Capture the cell that displays the provided text and extract its (x, y) central coordinate. 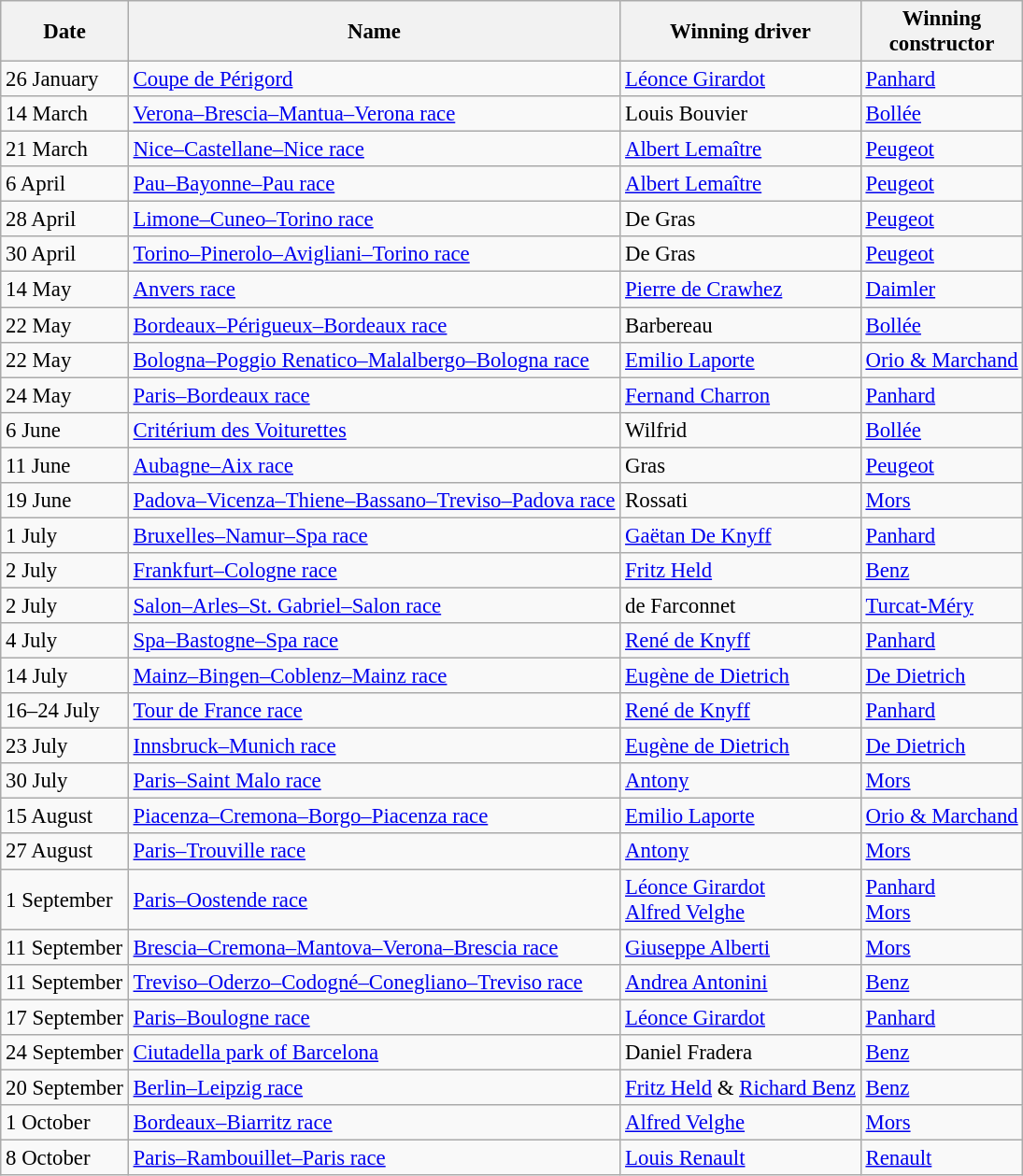
Alfred Velghe (740, 1123)
16–24 July (64, 711)
Limone–Cuneo–Torino race (374, 220)
Léonce Girardot Alfred Velghe (740, 899)
Paris–Boulogne race (374, 1017)
Gaëtan De Knyff (740, 535)
Spa–Bastogne–Spa race (374, 641)
Daniel Fradera (740, 1053)
Paris–Rambouillet–Paris race (374, 1157)
Torino–Pinerolo–Avigliani–Torino race (374, 255)
15 August (64, 816)
Padova–Vicenza–Thiene–Bassano–Treviso–Padova race (374, 501)
8 October (64, 1157)
11 June (64, 465)
Winning driver (740, 32)
28 April (64, 220)
30 April (64, 255)
Salon–Arles–St. Gabriel–Salon race (374, 605)
19 June (64, 501)
Piacenza–Cremona–Borgo–Piacenza race (374, 816)
Andrea Antonini (740, 982)
Turcat-Méry (942, 605)
Name (374, 32)
Tour de France race (374, 711)
Rossati (740, 501)
Paris–Saint Malo race (374, 781)
21 March (64, 149)
Louis Renault (740, 1157)
Paris–Oostende race (374, 899)
Fernand Charron (740, 395)
Coupe de Périgord (374, 79)
30 July (64, 781)
1 September (64, 899)
Aubagne–Aix race (374, 465)
Wilfrid (740, 430)
Daimler (942, 290)
Barbereau (740, 325)
20 September (64, 1087)
23 July (64, 746)
27 August (64, 852)
Innsbruck–Munich race (374, 746)
Pau–Bayonne–Pau race (374, 184)
24 September (64, 1053)
Verona–Brescia–Mantua–Verona race (374, 114)
Renault (942, 1157)
Critérium des Voiturettes (374, 430)
26 January (64, 79)
Pierre de Crawhez (740, 290)
Bologna–Poggio Renatico–Malalbergo–Bologna race (374, 360)
Nice–Castellane–Nice race (374, 149)
Brescia–Cremona–Mantova–Verona–Brescia race (374, 947)
Winningconstructor (942, 32)
Bruxelles–Namur–Spa race (374, 535)
Bordeaux–Biarritz race (374, 1123)
Fritz Held & Richard Benz (740, 1087)
de Farconnet (740, 605)
14 May (64, 290)
Date (64, 32)
Frankfurt–Cologne race (374, 571)
Mainz–Bingen–Coblenz–Mainz race (374, 676)
Paris–Bordeaux race (374, 395)
Ciutadella park of Barcelona (374, 1053)
Bordeaux–Périgueux–Bordeaux race (374, 325)
24 May (64, 395)
Louis Bouvier (740, 114)
1 October (64, 1123)
17 September (64, 1017)
6 April (64, 184)
Anvers race (374, 290)
PanhardMors (942, 899)
1 July (64, 535)
Giuseppe Alberti (740, 947)
14 July (64, 676)
6 June (64, 430)
Treviso–Oderzo–Codogné–Conegliano–Treviso race (374, 982)
Berlin–Leipzig race (374, 1087)
Paris–Trouville race (374, 852)
14 March (64, 114)
Fritz Held (740, 571)
4 July (64, 641)
Gras (740, 465)
